Locate the cell with the specified text and output its [x, y] center coordinate. 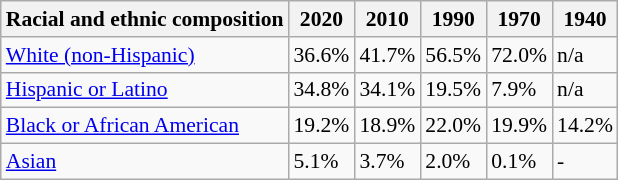
18.9% [387, 126]
56.5% [453, 55]
36.6% [322, 55]
34.1% [387, 90]
72.0% [519, 55]
41.7% [387, 55]
1940 [585, 19]
0.1% [519, 162]
Black or African American [145, 126]
14.2% [585, 126]
5.1% [322, 162]
3.7% [387, 162]
Hispanic or Latino [145, 90]
22.0% [453, 126]
Asian [145, 162]
2010 [387, 19]
1990 [453, 19]
34.8% [322, 90]
19.9% [519, 126]
2020 [322, 19]
Racial and ethnic composition [145, 19]
White (non-Hispanic) [145, 55]
19.2% [322, 126]
19.5% [453, 90]
2.0% [453, 162]
1970 [519, 19]
7.9% [519, 90]
- [585, 162]
